Capture the cell that displays the provided text and extract its (x, y) central coordinate. 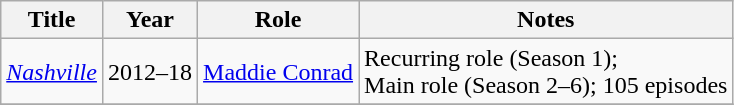
2012–18 (150, 72)
Maddie Conrad (278, 72)
Notes (546, 20)
Role (278, 20)
Nashville (52, 72)
Title (52, 20)
Recurring role (Season 1); Main role (Season 2–6); 105 episodes (546, 72)
Year (150, 20)
